Locate the cell with the specified text and output its (X, Y) center coordinate. 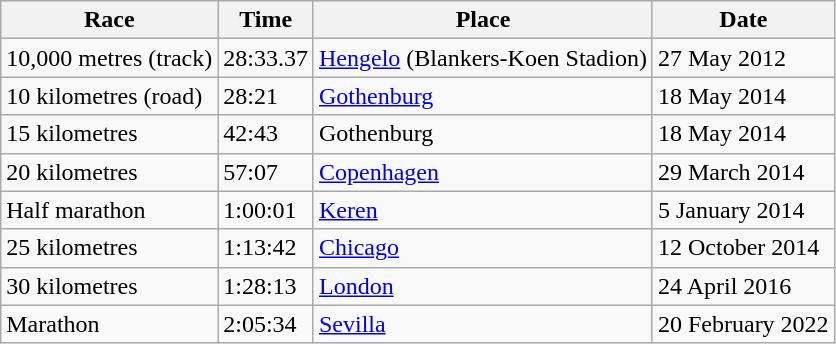
London (482, 286)
1:28:13 (266, 286)
10 kilometres (road) (110, 96)
28:21 (266, 96)
Time (266, 20)
25 kilometres (110, 248)
5 January 2014 (743, 210)
Date (743, 20)
Hengelo (Blankers-Koen Stadion) (482, 58)
Marathon (110, 324)
29 March 2014 (743, 172)
42:43 (266, 134)
20 kilometres (110, 172)
Place (482, 20)
10,000 metres (track) (110, 58)
Race (110, 20)
27 May 2012 (743, 58)
30 kilometres (110, 286)
1:13:42 (266, 248)
Chicago (482, 248)
Keren (482, 210)
28:33.37 (266, 58)
Copenhagen (482, 172)
12 October 2014 (743, 248)
24 April 2016 (743, 286)
15 kilometres (110, 134)
Half marathon (110, 210)
2:05:34 (266, 324)
57:07 (266, 172)
Sevilla (482, 324)
1:00:01 (266, 210)
20 February 2022 (743, 324)
